Identify which cell holds the provided text, then report its (x, y) central coordinate. 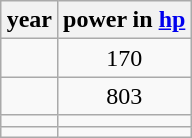
803 (124, 96)
year (29, 20)
170 (124, 58)
power in hp (124, 20)
